Locate the cell with the specified text and output its [x, y] center coordinate. 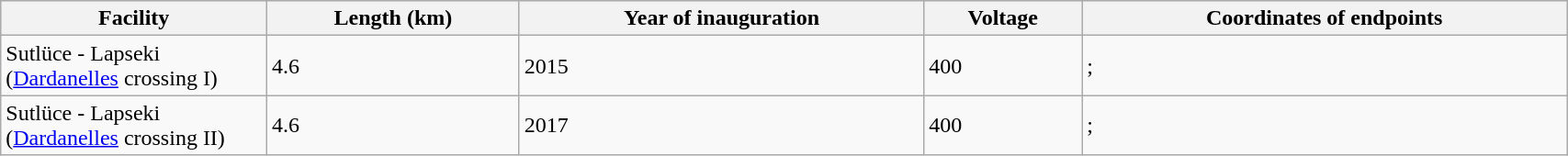
2015 [721, 66]
Sutlüce - Lapseki (Dardanelles crossing I) [134, 66]
Coordinates of endpoints [1325, 18]
Length (km) [393, 18]
Voltage [1003, 18]
Sutlüce - Lapseki (Dardanelles crossing II) [134, 125]
Year of inauguration [721, 18]
2017 [721, 125]
Facility [134, 18]
